For the text-containing cell, return its midpoint in (x, y) coordinate format. 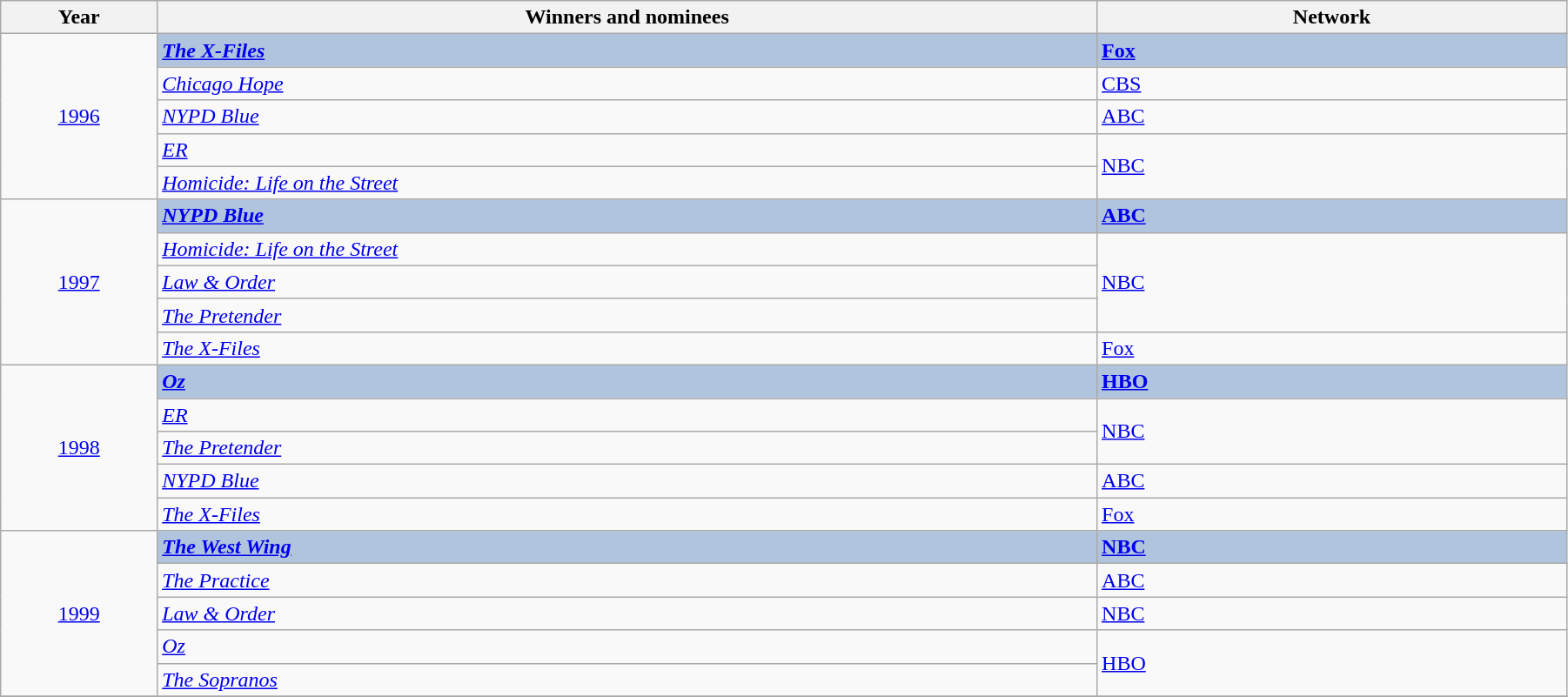
CBS (1332, 84)
The Practice (627, 580)
Winners and nominees (627, 17)
Chicago Hope (627, 84)
The Sopranos (627, 680)
1996 (79, 117)
Year (79, 17)
1999 (79, 613)
Network (1332, 17)
1998 (79, 447)
1997 (79, 282)
The West Wing (627, 547)
